Pinpoint the cell where the given text exists, returning its (x, y) midpoint coordinate. 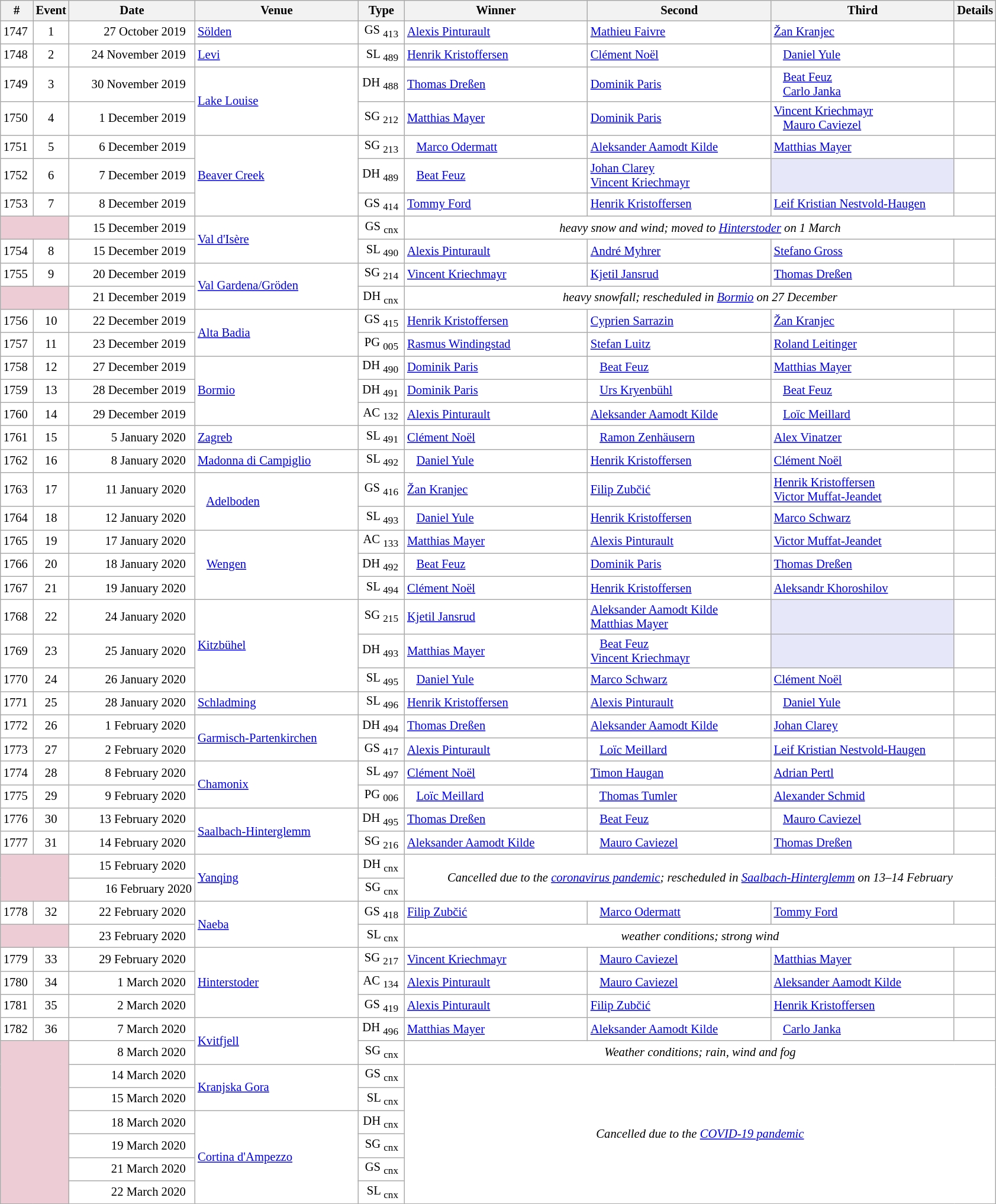
Wengen (277, 564)
1770 (17, 679)
24 (51, 679)
PG 006 (381, 796)
24 January 2020 (132, 616)
28 December 2019 (132, 390)
6 December 2019 (132, 147)
13 February 2020 (132, 819)
4 (51, 118)
23 (51, 651)
Aleksandr Khoroshilov (863, 588)
weather conditions; strong wind (700, 936)
Date (132, 10)
1782 (17, 1029)
22 February 2020 (132, 912)
Cortina d'Ampezzo (277, 1157)
Schladming (277, 703)
SL 493 (381, 518)
1 (51, 32)
SG 216 (381, 843)
19 (51, 541)
1752 (17, 176)
heavy snowfall; rescheduled in Bormio on 27 December (700, 297)
1775 (17, 796)
SL 495 (381, 679)
Carlo Janka (863, 1029)
Roland Leitinger (863, 344)
Beaver Creek (277, 175)
1773 (17, 749)
Mathieu Faivre (679, 32)
6 (51, 176)
12 (51, 367)
Venue (277, 10)
1747 (17, 32)
SL 497 (381, 773)
1767 (17, 588)
Bormio (277, 390)
20 December 2019 (132, 275)
8 December 2019 (132, 205)
SL 490 (381, 251)
5 January 2020 (132, 437)
SG 212 (381, 118)
12 January 2020 (132, 518)
29 February 2020 (132, 958)
33 (51, 958)
Beat Feuz Vincent Kriechmayr (679, 651)
34 (51, 982)
26 January 2020 (132, 679)
11 January 2020 (132, 489)
1 March 2020 (132, 982)
GS 416 (381, 489)
Cancelled due to the coronavirus pandemic; rescheduled in Saalbach-Hinterglemm on 13–14 February (700, 878)
GS 413 (381, 32)
27 October 2019 (132, 32)
Alta Badia (277, 333)
DH 489 (381, 176)
24 November 2019 (132, 56)
Type (381, 10)
Second (679, 10)
19 January 2020 (132, 588)
SL 492 (381, 460)
18 March 2020 (132, 1122)
SG 214 (381, 275)
SG 217 (381, 958)
30 (51, 819)
Levi (277, 56)
AC 134 (381, 982)
3 (51, 84)
DH 490 (381, 367)
1755 (17, 275)
30 November 2019 (132, 84)
36 (51, 1029)
heavy snow and wind; moved to Hinterstoder on 1 March (700, 227)
28 (51, 773)
5 (51, 147)
1758 (17, 367)
GS 419 (381, 1006)
Zagreb (277, 437)
Johan Clarey (863, 727)
32 (51, 912)
1781 (17, 1006)
27 December 2019 (132, 367)
1771 (17, 703)
15 February 2020 (132, 866)
Val Gardena/Gröden (277, 286)
8 March 2020 (132, 1052)
Alexander Schmid (863, 796)
1749 (17, 84)
Details (975, 10)
21 December 2019 (132, 297)
1750 (17, 118)
DH 488 (381, 84)
Naeba (277, 924)
1 December 2019 (132, 118)
Stefan Luitz (679, 344)
SL 494 (381, 588)
Cyprien Sarrazin (679, 321)
Lake Louise (277, 101)
Weather conditions; rain, wind and fog (700, 1052)
# (17, 10)
1777 (17, 843)
17 (51, 489)
23 December 2019 (132, 344)
Adrian Pertl (863, 773)
Stefano Gross (863, 251)
Johan Clarey Vincent Kriechmayr (679, 176)
PG 005 (381, 344)
Event (51, 10)
Adelboden (277, 501)
27 (51, 749)
25 (51, 703)
14 (51, 414)
19 March 2020 (132, 1145)
1762 (17, 460)
25 January 2020 (132, 651)
8 February 2020 (132, 773)
Alex Vinatzer (863, 437)
Aleksander Aamodt Kilde Matthias Mayer (679, 616)
1757 (17, 344)
2 (51, 56)
Urs Kryenbühl (679, 390)
Ramon Zenhäusern (679, 437)
GS 418 (381, 912)
Hinterstoder (277, 982)
14 February 2020 (132, 843)
1753 (17, 205)
DH 491 (381, 390)
18 (51, 518)
DH 492 (381, 564)
35 (51, 1006)
Yanqing (277, 878)
Beat Feuz Carlo Janka (863, 84)
7 March 2020 (132, 1029)
SG 215 (381, 616)
18 January 2020 (132, 564)
DH 494 (381, 727)
1751 (17, 147)
1766 (17, 564)
1776 (17, 819)
Chamonix (277, 785)
Victor Muffat-Jeandet (863, 541)
29 (51, 796)
Henrik Kristoffersen Victor Muffat-Jeandet (863, 489)
Kitzbühel (277, 645)
Madonna di Campiglio (277, 460)
22 December 2019 (132, 321)
SL 491 (381, 437)
DH 493 (381, 651)
GS 414 (381, 205)
8 January 2020 (132, 460)
21 March 2020 (132, 1169)
1769 (17, 651)
Vincent Kriechmayr Mauro Caviezel (863, 118)
AC 133 (381, 541)
15 (51, 437)
Kvitfjell (277, 1041)
1760 (17, 414)
1759 (17, 390)
SG 213 (381, 147)
23 February 2020 (132, 936)
André Myhrer (679, 251)
2 March 2020 (132, 1006)
1774 (17, 773)
1765 (17, 541)
28 January 2020 (132, 703)
1780 (17, 982)
17 January 2020 (132, 541)
22 March 2020 (132, 1192)
GS 415 (381, 321)
20 (51, 564)
GS 417 (381, 749)
15 March 2020 (132, 1099)
1748 (17, 56)
1761 (17, 437)
Rasmus Windingstad (496, 344)
Saalbach-Hinterglemm (277, 831)
Cancelled due to the COVID-19 pandemic (700, 1134)
29 December 2019 (132, 414)
1779 (17, 958)
Sölden (277, 32)
SL 496 (381, 703)
11 (51, 344)
2 February 2020 (132, 749)
9 (51, 275)
Val d'Isère (277, 239)
1768 (17, 616)
13 (51, 390)
DH 496 (381, 1029)
1778 (17, 912)
Kranjska Gora (277, 1087)
16 (51, 460)
7 (51, 205)
Thomas Tumler (679, 796)
14 March 2020 (132, 1076)
7 December 2019 (132, 176)
1 February 2020 (132, 727)
1756 (17, 321)
1763 (17, 489)
Timon Haugan (679, 773)
1754 (17, 251)
21 (51, 588)
10 (51, 321)
SL 489 (381, 56)
1772 (17, 727)
1764 (17, 518)
Garmisch-Partenkirchen (277, 738)
26 (51, 727)
22 (51, 616)
9 February 2020 (132, 796)
AC 132 (381, 414)
31 (51, 843)
Winner (496, 10)
8 (51, 251)
16 February 2020 (132, 889)
Third (863, 10)
DH 495 (381, 819)
